From the cell containing the given text, extract its center point as [X, Y] coordinate. 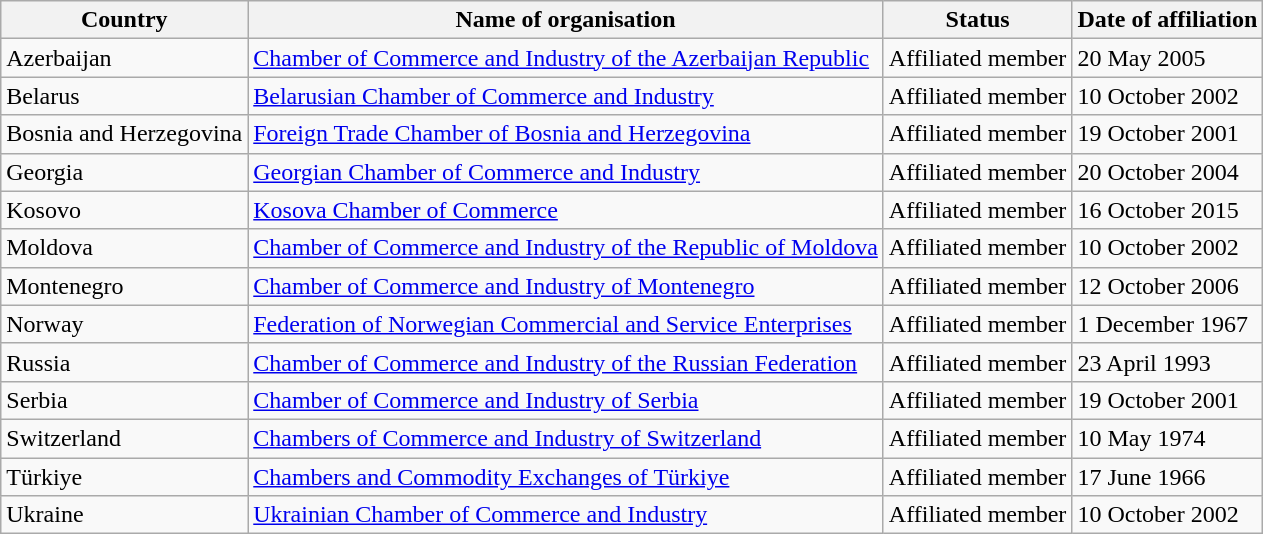
Switzerland [124, 438]
Status [978, 20]
Russia [124, 362]
17 June 1966 [1168, 477]
Belarusian Chamber of Commerce and Industry [566, 96]
Country [124, 20]
Bosnia and Herzegovina [124, 134]
Georgian Chamber of Commerce and Industry [566, 172]
Kosovo [124, 210]
Foreign Trade Chamber of Bosnia and Herzegovina [566, 134]
20 May 2005 [1168, 58]
Chamber of Commerce and Industry of Serbia [566, 400]
Serbia [124, 400]
Chamber of Commerce and Industry of the Russian Federation [566, 362]
Kosova Chamber of Commerce [566, 210]
20 October 2004 [1168, 172]
Ukrainian Chamber of Commerce and Industry [566, 515]
1 December 1967 [1168, 324]
Federation of Norwegian Commercial and Service Enterprises [566, 324]
Belarus [124, 96]
Chamber of Commerce and Industry of Montenegro [566, 286]
Georgia [124, 172]
Chambers and Commodity Exchanges of Türkiye [566, 477]
Azerbaijan [124, 58]
Türkiye [124, 477]
10 May 1974 [1168, 438]
Moldova [124, 248]
Name of organisation [566, 20]
Date of affiliation [1168, 20]
Chambers of Commerce and Industry of Switzerland [566, 438]
23 April 1993 [1168, 362]
Montenegro [124, 286]
Chamber of Commerce and Industry of the Republic of Moldova [566, 248]
12 October 2006 [1168, 286]
Chamber of Commerce and Industry of the Azerbaijan Republic [566, 58]
Ukraine [124, 515]
16 October 2015 [1168, 210]
Norway [124, 324]
